Search for the cell housing the specified text and yield its [x, y] center coordinate. 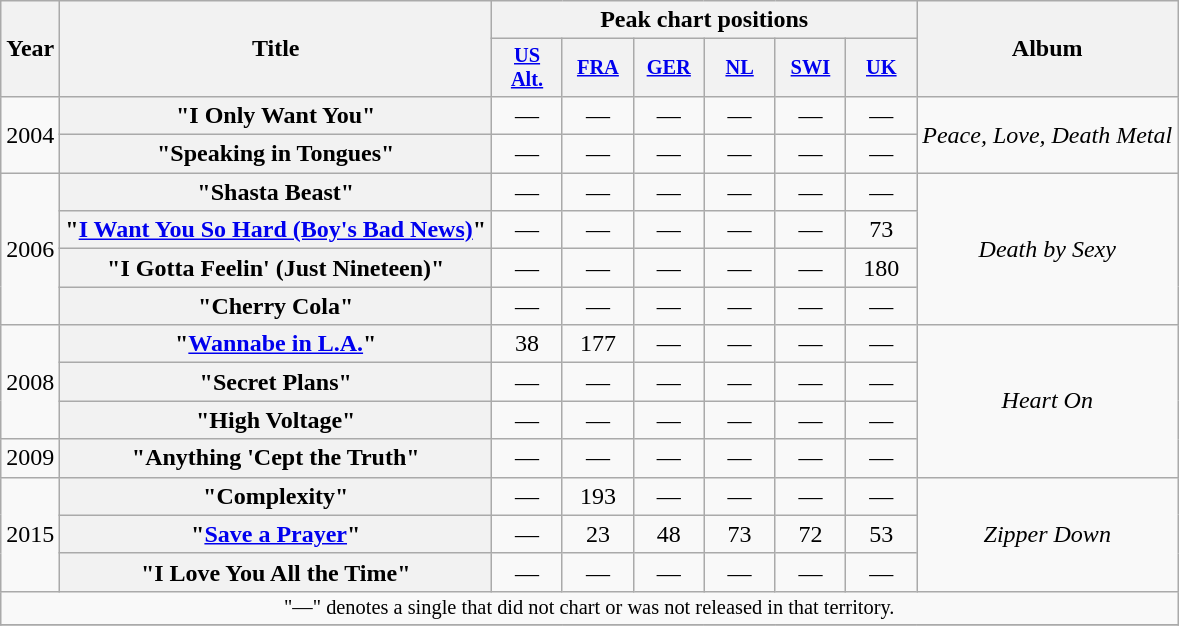
Peace, Love, Death Metal [1048, 134]
"Speaking in Tongues" [276, 154]
180 [882, 268]
Year [30, 49]
"High Voltage" [276, 420]
"Shasta Beast" [276, 192]
"Save a Prayer" [276, 534]
Heart On [1048, 401]
Title [276, 49]
53 [882, 534]
USAlt. [528, 68]
FRA [598, 68]
NL [740, 68]
SWI [810, 68]
"I Love You All the Time" [276, 572]
23 [598, 534]
GER [668, 68]
"Wannabe in L.A." [276, 344]
2009 [30, 458]
72 [810, 534]
38 [528, 344]
Death by Sexy [1048, 249]
UK [882, 68]
2008 [30, 382]
2015 [30, 534]
"I Gotta Feelin' (Just Nineteen)" [276, 268]
"Complexity" [276, 496]
2004 [30, 134]
2006 [30, 249]
Peak chart positions [704, 20]
"Secret Plans" [276, 382]
177 [598, 344]
"Anything 'Cept the Truth" [276, 458]
"—" denotes a single that did not chart or was not released in that territory. [590, 608]
48 [668, 534]
"Cherry Cola" [276, 306]
"I Only Want You" [276, 115]
Zipper Down [1048, 534]
Album [1048, 49]
193 [598, 496]
"I Want You So Hard (Boy's Bad News)" [276, 230]
